Provide the (x, y) coordinate of the cell's center where the given text is located.  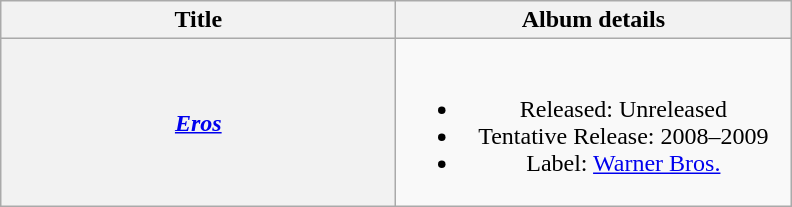
Title (198, 20)
Eros (198, 122)
Album details (594, 20)
Released: UnreleasedTentative Release: 2008–2009Label: Warner Bros. (594, 122)
